Output the (X, Y) coordinate of the center of the cell containing the given text.  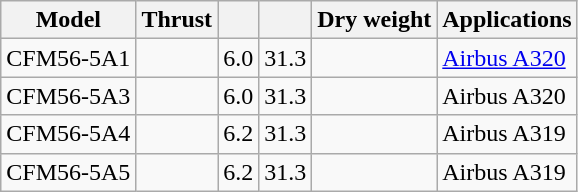
CFM56-5A4 (68, 134)
Model (68, 20)
Thrust (177, 20)
CFM56-5A5 (68, 172)
Dry weight (374, 20)
CFM56-5A1 (68, 58)
CFM56-5A3 (68, 96)
Applications (507, 20)
